Identify which cell holds the provided text, then report its (x, y) central coordinate. 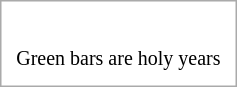
Green bars are holy years (118, 44)
